Return the [x, y] coordinate for the center point of the cell that contains the specified text.  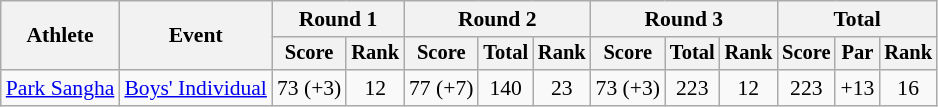
Round 3 [684, 19]
77 (+7) [441, 88]
Event [196, 36]
Boys' Individual [196, 88]
Athlete [60, 36]
Park Sangha [60, 88]
16 [908, 88]
140 [506, 88]
+13 [857, 88]
Par [857, 54]
23 [562, 88]
Round 1 [338, 19]
Round 2 [498, 19]
